Pinpoint the cell where the given text exists, returning its (X, Y) midpoint coordinate. 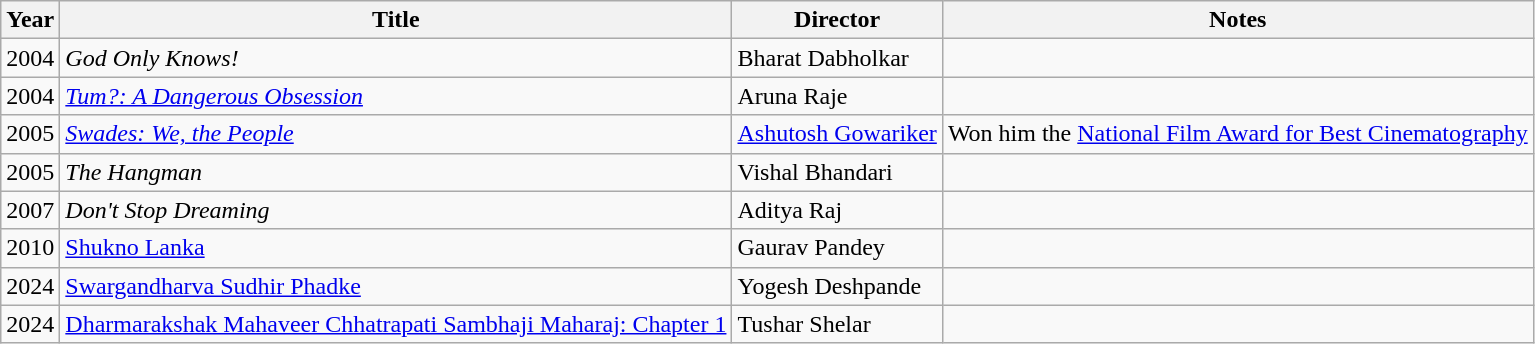
Tum?: A Dangerous Obsession (396, 96)
Swargandharva Sudhir Phadke (396, 286)
Ashutosh Gowariker (837, 134)
Yogesh Deshpande (837, 286)
Bharat Dabholkar (837, 58)
Aruna Raje (837, 96)
Aditya Raj (837, 210)
Gaurav Pandey (837, 248)
Swades: We, the People (396, 134)
Don't Stop Dreaming (396, 210)
Shukno Lanka (396, 248)
Title (396, 20)
2007 (30, 210)
Year (30, 20)
Tushar Shelar (837, 324)
The Hangman (396, 172)
God Only Knows! (396, 58)
Won him the National Film Award for Best Cinematography (1238, 134)
2010 (30, 248)
Notes (1238, 20)
Vishal Bhandari (837, 172)
Director (837, 20)
Dharmarakshak Mahaveer Chhatrapati Sambhaji Maharaj: Chapter 1 (396, 324)
